Output the (x, y) coordinate of the center of the cell containing the given text.  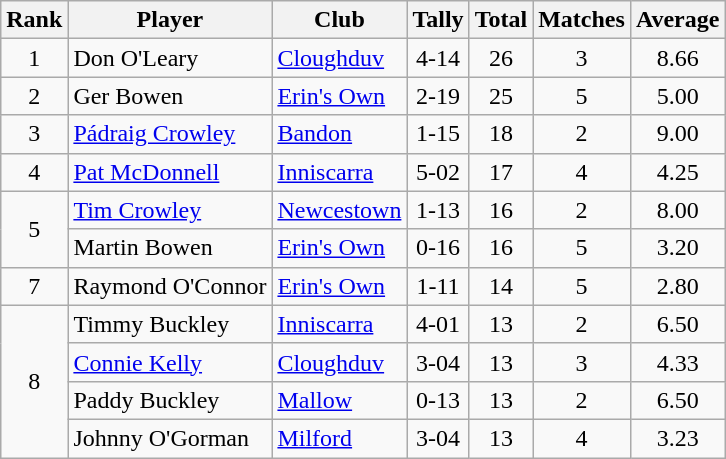
2.80 (678, 286)
Pat McDonnell (170, 172)
Connie Kelly (170, 362)
Average (678, 20)
3.23 (678, 438)
4.25 (678, 172)
8.00 (678, 210)
4-14 (438, 58)
Johnny O'Gorman (170, 438)
Don O'Leary (170, 58)
0-13 (438, 400)
18 (501, 134)
0-16 (438, 248)
26 (501, 58)
Bandon (340, 134)
1 (34, 58)
17 (501, 172)
Mallow (340, 400)
Timmy Buckley (170, 324)
5-02 (438, 172)
14 (501, 286)
7 (34, 286)
8 (34, 381)
4.33 (678, 362)
25 (501, 96)
8.66 (678, 58)
9.00 (678, 134)
Ger Bowen (170, 96)
Tally (438, 20)
Raymond O'Connor (170, 286)
Pádraig Crowley (170, 134)
Milford (340, 438)
Newcestown (340, 210)
5.00 (678, 96)
1-11 (438, 286)
Player (170, 20)
Martin Bowen (170, 248)
Total (501, 20)
2-19 (438, 96)
4-01 (438, 324)
3.20 (678, 248)
1-13 (438, 210)
Tim Crowley (170, 210)
1-15 (438, 134)
Rank (34, 20)
Paddy Buckley (170, 400)
Matches (582, 20)
Club (340, 20)
